Provide the [x, y] coordinate of the cell's center where the given text is located.  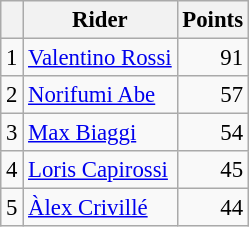
Norifumi Abe [100, 95]
5 [12, 208]
Àlex Crivillé [100, 208]
3 [12, 133]
44 [212, 208]
Max Biaggi [100, 133]
2 [12, 95]
45 [212, 170]
Points [212, 20]
57 [212, 95]
4 [12, 170]
91 [212, 58]
54 [212, 133]
Valentino Rossi [100, 58]
1 [12, 58]
Rider [100, 20]
Loris Capirossi [100, 170]
